Pinpoint the cell where the given text exists, returning its (x, y) midpoint coordinate. 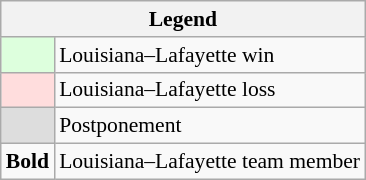
Postponement (210, 126)
Bold (28, 162)
Legend (183, 19)
Louisiana–Lafayette win (210, 55)
Louisiana–Lafayette loss (210, 90)
Louisiana–Lafayette team member (210, 162)
